Return [x, y] of the center of cell containing provided text 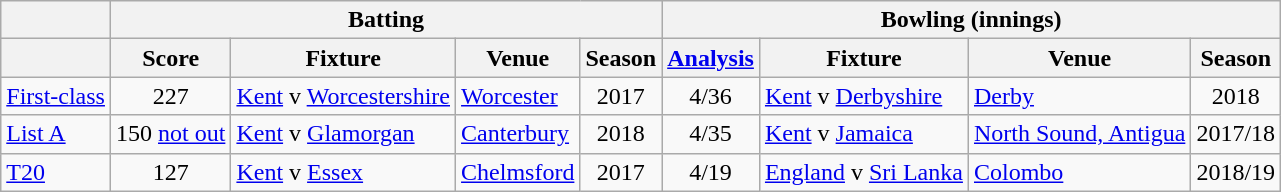
227 [170, 96]
Canterbury [518, 134]
4/35 [711, 134]
First-class [56, 96]
Bowling (innings) [972, 20]
England v Sri Lanka [864, 172]
150 not out [170, 134]
2017/18 [1236, 134]
4/36 [711, 96]
North Sound, Antigua [1079, 134]
Worcester [518, 96]
Colombo [1079, 172]
Analysis [711, 58]
Kent v Worcestershire [344, 96]
List A [56, 134]
Kent v Derbyshire [864, 96]
Kent v Essex [344, 172]
Kent v Glamorgan [344, 134]
Batting [386, 20]
Score [170, 58]
Chelmsford [518, 172]
2018/19 [1236, 172]
Kent v Jamaica [864, 134]
T20 [56, 172]
4/19 [711, 172]
Derby [1079, 96]
127 [170, 172]
